Determine the (x, y) coordinate at the center of the cell enclosing the given text.  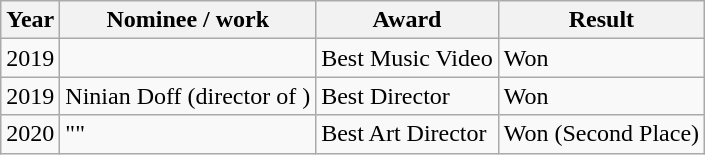
Best Art Director (408, 134)
Best Director (408, 96)
Nominee / work (188, 20)
Best Music Video (408, 58)
Won (Second Place) (601, 134)
Ninian Doff (director of ) (188, 96)
"" (188, 134)
Result (601, 20)
Award (408, 20)
2020 (30, 134)
Year (30, 20)
